Identify which cell holds the provided text, then report its (x, y) central coordinate. 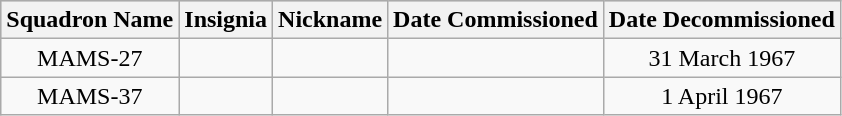
Insignia (226, 20)
MAMS-37 (90, 96)
Nickname (330, 20)
Date Commissioned (496, 20)
1 April 1967 (722, 96)
Squadron Name (90, 20)
31 March 1967 (722, 58)
Date Decommissioned (722, 20)
MAMS-27 (90, 58)
